Find where the given text appears and provide that cell's center as [X, Y] coordinate. 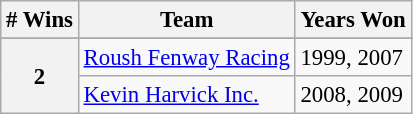
Team [186, 20]
2 [40, 76]
Roush Fenway Racing [186, 58]
Kevin Harvick Inc. [186, 95]
# Wins [40, 20]
Years Won [353, 20]
1999, 2007 [353, 58]
2008, 2009 [353, 95]
